Locate the cell with the specified text and output its (x, y) center coordinate. 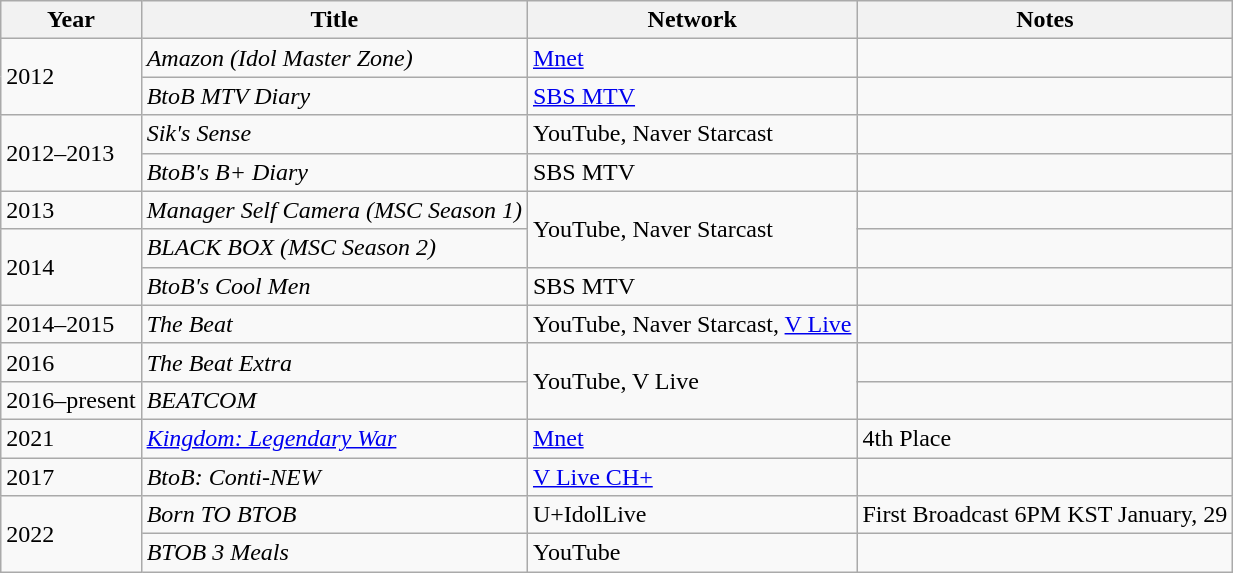
BtoB's B+ Diary (334, 172)
YouTube, V Live (692, 381)
Kingdom: Legendary War (334, 438)
2014–2015 (71, 324)
Title (334, 20)
2013 (71, 210)
First Broadcast 6PM KST January, 29 (1045, 515)
The Beat Extra (334, 362)
2012–2013 (71, 153)
Notes (1045, 20)
BtoB: Conti-NEW (334, 477)
Sik's Sense (334, 134)
2017 (71, 477)
2022 (71, 534)
YouTube, Naver Starcast, V Live (692, 324)
BLACK BOX (MSC Season 2) (334, 248)
4th Place (1045, 438)
Year (71, 20)
2021 (71, 438)
Born TO BTOB (334, 515)
The Beat (334, 324)
YouTube (692, 553)
Amazon (Idol Master Zone) (334, 58)
V Live CH+ (692, 477)
Network (692, 20)
2012 (71, 77)
BTOB 3 Meals (334, 553)
2016 (71, 362)
U+IdolLive (692, 515)
BtoB's Cool Men (334, 286)
2014 (71, 267)
BEATCOM (334, 400)
BtoB MTV Diary (334, 96)
2016–present (71, 400)
Manager Self Camera (MSC Season 1) (334, 210)
